Determine the (x, y) coordinate at the center of the cell enclosing the given text.  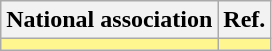
National association (110, 20)
Ref. (244, 20)
